Search for the cell housing the specified text and yield its (x, y) center coordinate. 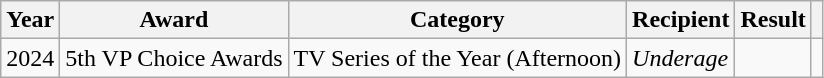
Award (174, 20)
Category (458, 20)
Recipient (681, 20)
5th VP Choice Awards (174, 58)
2024 (30, 58)
Result (773, 20)
TV Series of the Year (Afternoon) (458, 58)
Year (30, 20)
Underage (681, 58)
